Locate the cell with the specified text and output its [x, y] center coordinate. 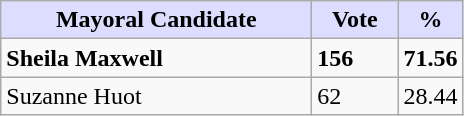
Vote [355, 20]
71.56 [430, 58]
28.44 [430, 96]
Mayoral Candidate [156, 20]
156 [355, 58]
Sheila Maxwell [156, 58]
% [430, 20]
Suzanne Huot [156, 96]
62 [355, 96]
